Locate the cell with the specified text and output its (X, Y) center coordinate. 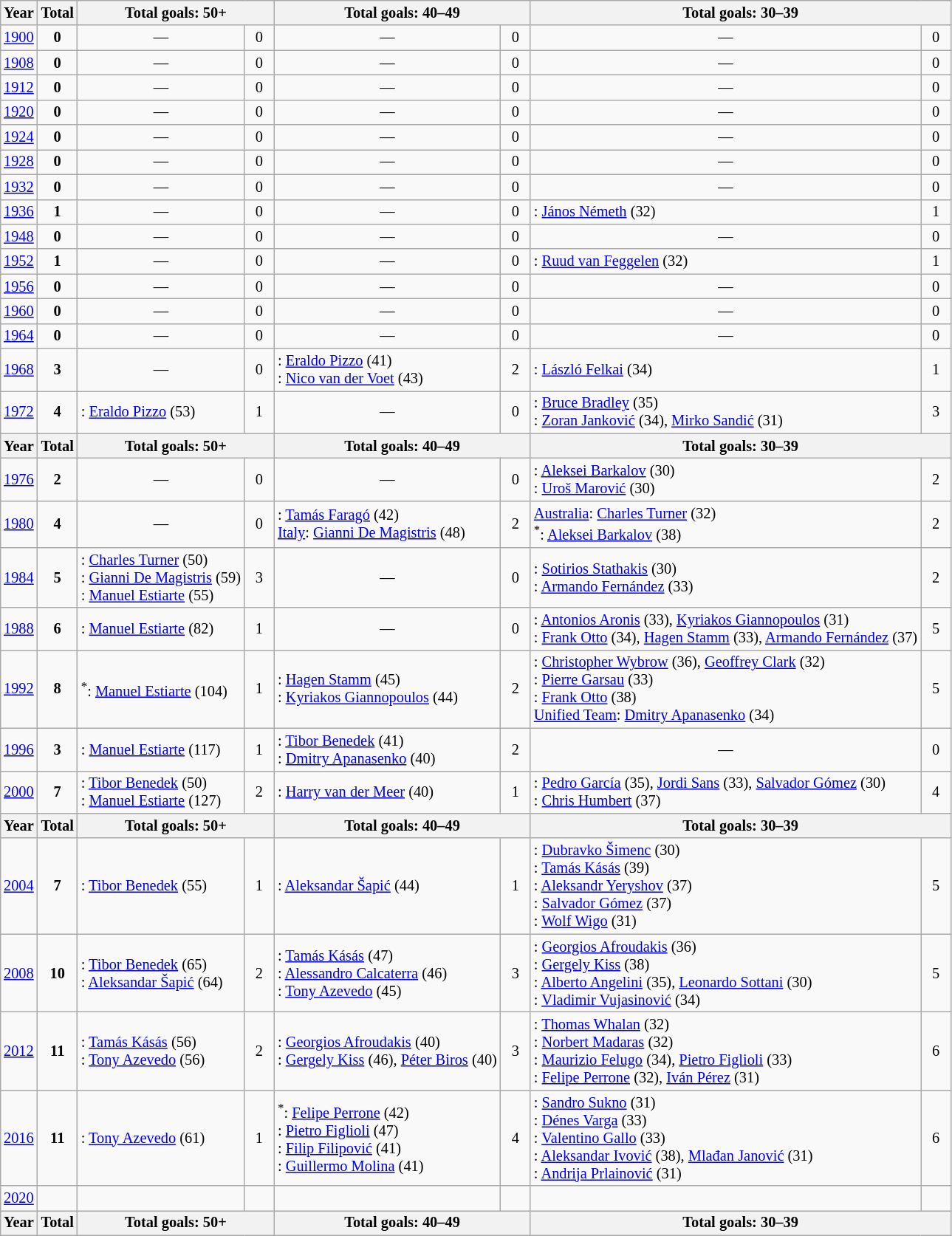
: László Felkai (34) (725, 370)
: Manuel Estiarte (82) (161, 629)
1980 (18, 524)
1960 (18, 311)
: Tamás Faragó (42) Italy: Gianni De Magistris (48) (387, 524)
Australia: Charles Turner (32)*: Aleksei Barkalov (38) (725, 524)
1928 (18, 162)
: Charles Turner (50): Gianni De Magistris (59): Manuel Estiarte (55) (161, 577)
2016 (18, 1138)
: Dubravko Šimenc (30): Tamás Kásás (39): Aleksandr Yeryshov (37): Salvador Gómez (37): Wolf Wigo (31) (725, 886)
1996 (18, 749)
1964 (18, 336)
: Georgios Afroudakis (36): Gergely Kiss (38): Alberto Angelini (35), Leonardo Sottani (30): Vladimir Vujasinović (34) (725, 973)
: Tibor Benedek (41): Dmitry Apanasenko (40) (387, 749)
1936 (18, 212)
1968 (18, 370)
: Pedro García (35), Jordi Sans (33), Salvador Gómez (30): Chris Humbert (37) (725, 792)
1948 (18, 236)
: Manuel Estiarte (117) (161, 749)
: Sandro Sukno (31): Dénes Varga (33): Valentino Gallo (33): Aleksandar Ivović (38), Mlađan Janović (31): Andrija Prlainović (31) (725, 1138)
1920 (18, 112)
1984 (18, 577)
: Harry van der Meer (40) (387, 792)
2012 (18, 1051)
: Eraldo Pizzo (53) (161, 412)
: Christopher Wybrow (36), Geoffrey Clark (32): Pierre Garsau (33): Frank Otto (38) Unified Team: Dmitry Apanasenko (34) (725, 689)
1992 (18, 689)
2008 (18, 973)
: Tony Azevedo (61) (161, 1138)
2004 (18, 886)
: Tibor Benedek (50): Manuel Estiarte (127) (161, 792)
: Tibor Benedek (55) (161, 886)
1952 (18, 261)
1956 (18, 286)
2020 (18, 1198)
10 (58, 973)
: Hagen Stamm (45): Kyriakos Giannopoulos (44) (387, 689)
1988 (18, 629)
: Tamás Kásás (47): Alessandro Calcaterra (46): Tony Azevedo (45) (387, 973)
: Thomas Whalan (32): Norbert Madaras (32): Maurizio Felugo (34), Pietro Figlioli (33): Felipe Perrone (32), Iván Pérez (31) (725, 1051)
1932 (18, 187)
*: Felipe Perrone (42): Pietro Figlioli (47): Filip Filipović (41): Guillermo Molina (41) (387, 1138)
: Aleksei Barkalov (30): Uroš Marović (30) (725, 479)
: Ruud van Feggelen (32) (725, 261)
: Georgios Afroudakis (40): Gergely Kiss (46), Péter Biros (40) (387, 1051)
: Antonios Aronis (33), Kyriakos Giannopoulos (31): Frank Otto (34), Hagen Stamm (33), Armando Fernández (37) (725, 629)
: Sotirios Stathakis (30): Armando Fernández (33) (725, 577)
2000 (18, 792)
1908 (18, 63)
1900 (18, 38)
1976 (18, 479)
: Eraldo Pizzo (41): Nico van der Voet (43) (387, 370)
8 (58, 689)
: Bruce Bradley (35): Zoran Janković (34), Mirko Sandić (31) (725, 412)
1924 (18, 137)
1972 (18, 412)
: Tibor Benedek (65): Aleksandar Šapić (64) (161, 973)
: János Németh (32) (725, 212)
1912 (18, 87)
: Tamás Kásás (56): Tony Azevedo (56) (161, 1051)
: Aleksandar Šapić (44) (387, 886)
*: Manuel Estiarte (104) (161, 689)
